For the text-containing cell, return its midpoint in (x, y) coordinate format. 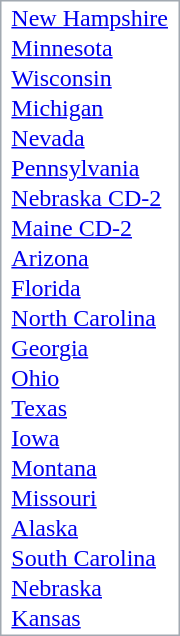
Texas (90, 408)
Nebraska CD-2 (90, 198)
Maine CD-2 (90, 228)
Ohio (90, 378)
New Hampshire (90, 18)
Nebraska (90, 588)
Michigan (90, 108)
Wisconsin (90, 78)
Alaska (90, 528)
Kansas (90, 618)
Pennsylvania (90, 168)
Minnesota (90, 48)
Iowa (90, 438)
Nevada (90, 138)
Arizona (90, 258)
North Carolina (90, 318)
South Carolina (90, 558)
Missouri (90, 498)
Florida (90, 288)
Montana (90, 468)
Georgia (90, 348)
